Find where the given text appears and provide that cell's center as [X, Y] coordinate. 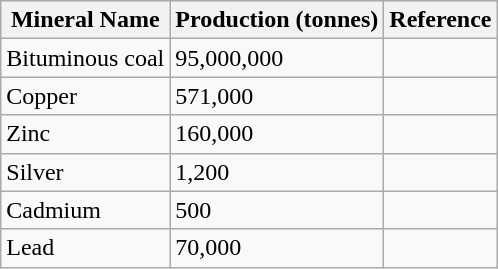
1,200 [277, 172]
571,000 [277, 96]
Bituminous coal [86, 58]
500 [277, 210]
Copper [86, 96]
70,000 [277, 248]
Reference [440, 20]
Mineral Name [86, 20]
Silver [86, 172]
95,000,000 [277, 58]
Lead [86, 248]
160,000 [277, 134]
Cadmium [86, 210]
Production (tonnes) [277, 20]
Zinc [86, 134]
